Extract the (X, Y) coordinate from the center of the cell holding the provided text.  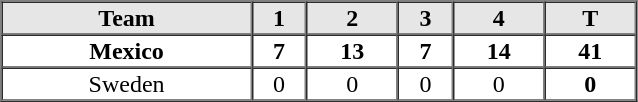
14 (499, 50)
Team (127, 18)
1 (280, 18)
13 (352, 50)
2 (352, 18)
4 (499, 18)
Mexico (127, 50)
Sweden (127, 84)
T (590, 18)
3 (426, 18)
41 (590, 50)
